Return [x, y] of the center of cell containing provided text 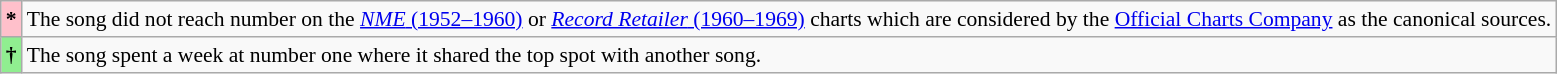
† [12, 55]
The song spent a week at number one where it shared the top spot with another song. [790, 55]
* [12, 19]
